Determine the (X, Y) coordinate at the center of the cell enclosing the given text.  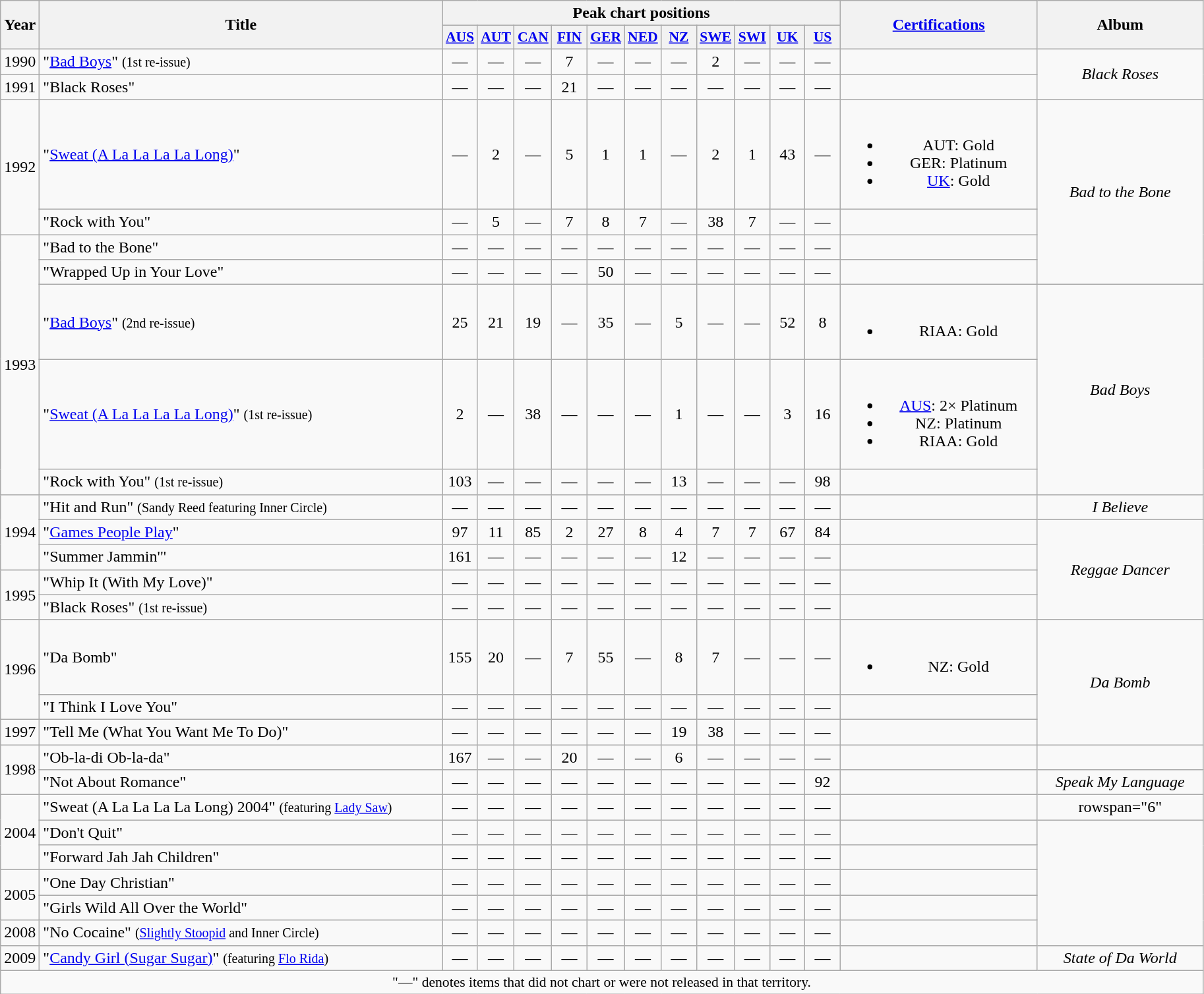
Year (20, 25)
RIAA: Gold (939, 322)
SWI (752, 38)
I Believe (1120, 507)
US (823, 38)
NZ (679, 38)
GER (605, 38)
"Summer Jammin'" (241, 557)
6 (679, 757)
"One Day Christian" (241, 883)
1992 (20, 167)
"Hit and Run" (Sandy Reed featuring Inner Circle) (241, 507)
"Bad Boys" (2nd re-issue) (241, 322)
97 (460, 532)
"Da Bomb" (241, 657)
3 (787, 414)
Certifications (939, 25)
State of Da World (1120, 958)
"Rock with You" (241, 222)
Reggae Dancer (1120, 570)
13 (679, 482)
55 (605, 657)
"Sweat (A La La La La Long)" (241, 154)
1993 (20, 365)
Peak chart positions (641, 13)
"Black Roses" (241, 86)
"No Cocaine" (Slightly Stoopid and Inner Circle) (241, 933)
Title (241, 25)
rowspan="6" (1120, 807)
43 (787, 154)
67 (787, 532)
35 (605, 322)
"Sweat (A La La La La Long) 2004" (featuring Lady Saw) (241, 807)
52 (787, 322)
Da Bomb (1120, 682)
"Ob-la-di Ob-la-da" (241, 757)
1990 (20, 61)
2008 (20, 933)
"Bad Boys" (1st re-issue) (241, 61)
NED (643, 38)
1998 (20, 770)
"Don't Quit" (241, 833)
"Candy Girl (Sugar Sugar)" (featuring Flo Rida) (241, 958)
161 (460, 557)
UK (787, 38)
AUT: GoldGER: PlatinumUK: Gold (939, 154)
167 (460, 757)
"Tell Me (What You Want Me To Do)" (241, 732)
"Sweat (A La La La La Long)" (1st re-issue) (241, 414)
CAN (533, 38)
Black Roses (1120, 74)
1997 (20, 732)
Bad Boys (1120, 390)
2009 (20, 958)
12 (679, 557)
"Rock with You" (1st re-issue) (241, 482)
Speak My Language (1120, 782)
"I Think I Love You" (241, 707)
92 (823, 782)
"Black Roses" (1st re-issue) (241, 607)
2005 (20, 895)
2004 (20, 833)
84 (823, 532)
Album (1120, 25)
98 (823, 482)
1994 (20, 532)
AUS: 2× PlatinumNZ: PlatinumRIAA: Gold (939, 414)
"Bad to the Bone" (241, 247)
1996 (20, 670)
FIN (570, 38)
"Girls Wild All Over the World" (241, 908)
"Games People Play" (241, 532)
4 (679, 532)
103 (460, 482)
16 (823, 414)
"—" denotes items that did not chart or were not released in that territory. (602, 982)
1991 (20, 86)
155 (460, 657)
"Whip It (With My Love)" (241, 582)
1995 (20, 595)
27 (605, 532)
85 (533, 532)
"Forward Jah Jah Children" (241, 858)
25 (460, 322)
"Wrapped Up in Your Love" (241, 272)
Bad to the Bone (1120, 192)
"Not About Romance" (241, 782)
11 (496, 532)
50 (605, 272)
SWE (715, 38)
AUT (496, 38)
NZ: Gold (939, 657)
AUS (460, 38)
